Determine the (x, y) coordinate at the center of the cell enclosing the given text.  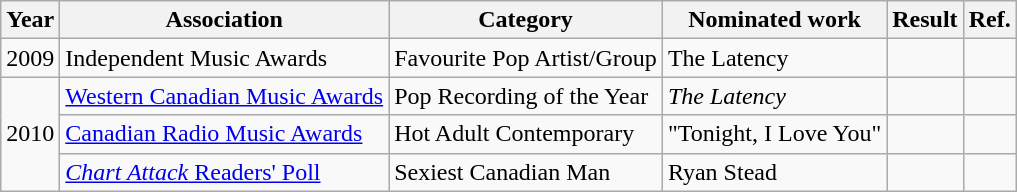
Ref. (990, 20)
Independent Music Awards (224, 58)
Sexiest Canadian Man (526, 172)
Hot Adult Contemporary (526, 134)
Year (30, 20)
Association (224, 20)
Pop Recording of the Year (526, 96)
2009 (30, 58)
Western Canadian Music Awards (224, 96)
Result (925, 20)
2010 (30, 134)
Canadian Radio Music Awards (224, 134)
Nominated work (774, 20)
"Tonight, I Love You" (774, 134)
Favourite Pop Artist/Group (526, 58)
Ryan Stead (774, 172)
Chart Attack Readers' Poll (224, 172)
Category (526, 20)
